Output the [x, y] coordinate of the center of the cell containing the given text.  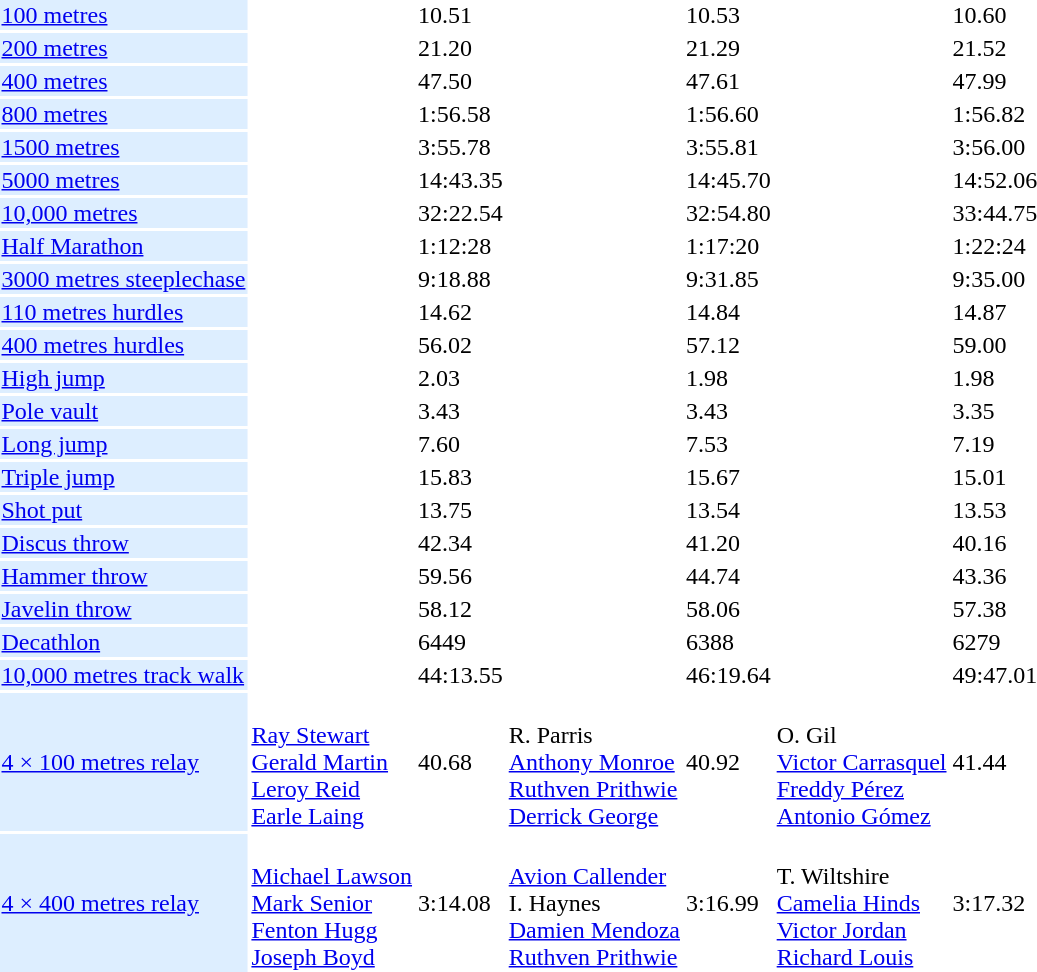
41.20 [728, 543]
Javelin throw [124, 609]
1500 metres [124, 147]
42.34 [461, 543]
32:22.54 [461, 213]
3:14.08 [461, 903]
Decathlon [124, 642]
4 × 100 metres relay [124, 762]
21.20 [461, 48]
3:16.99 [728, 903]
3:55.81 [728, 147]
59.56 [461, 576]
9:31.85 [728, 279]
1:12:28 [461, 246]
10.51 [461, 15]
2.03 [461, 378]
10.53 [728, 15]
Half Marathon [124, 246]
Shot put [124, 510]
14:43.35 [461, 180]
Pole vault [124, 411]
13.75 [461, 510]
1:17:20 [728, 246]
1:56.58 [461, 114]
10,000 metres [124, 213]
9:18.88 [461, 279]
46:19.64 [728, 675]
58.06 [728, 609]
T. Wiltshire Camelia Hinds Victor Jordan Richard Louis [862, 903]
Long jump [124, 444]
40.68 [461, 762]
40.92 [728, 762]
47.61 [728, 81]
100 metres [124, 15]
15.67 [728, 477]
13.54 [728, 510]
R. Parris Anthony Monroe Ruthven Prithwie Derrick George [594, 762]
7.53 [728, 444]
21.29 [728, 48]
14.84 [728, 312]
110 metres hurdles [124, 312]
200 metres [124, 48]
Discus throw [124, 543]
O. Gil Victor Carrasquel Freddy Pérez Antonio Gómez [862, 762]
14.62 [461, 312]
44:13.55 [461, 675]
5000 metres [124, 180]
14:45.70 [728, 180]
6449 [461, 642]
Triple jump [124, 477]
Ray Stewart Gerald Martin Leroy Reid Earle Laing [332, 762]
57.12 [728, 345]
58.12 [461, 609]
56.02 [461, 345]
800 metres [124, 114]
Avion Callender I. Haynes Damien Mendoza Ruthven Prithwie [594, 903]
7.60 [461, 444]
32:54.80 [728, 213]
400 metres [124, 81]
400 metres hurdles [124, 345]
High jump [124, 378]
47.50 [461, 81]
3:55.78 [461, 147]
Hammer throw [124, 576]
4 × 400 metres relay [124, 903]
6388 [728, 642]
10,000 metres track walk [124, 675]
44.74 [728, 576]
1.98 [728, 378]
15.83 [461, 477]
3000 metres steeplechase [124, 279]
Michael Lawson Mark Senior Fenton Hugg Joseph Boyd [332, 903]
1:56.60 [728, 114]
